Detect which cell encompasses the target text, then output its [X, Y] center coordinate. 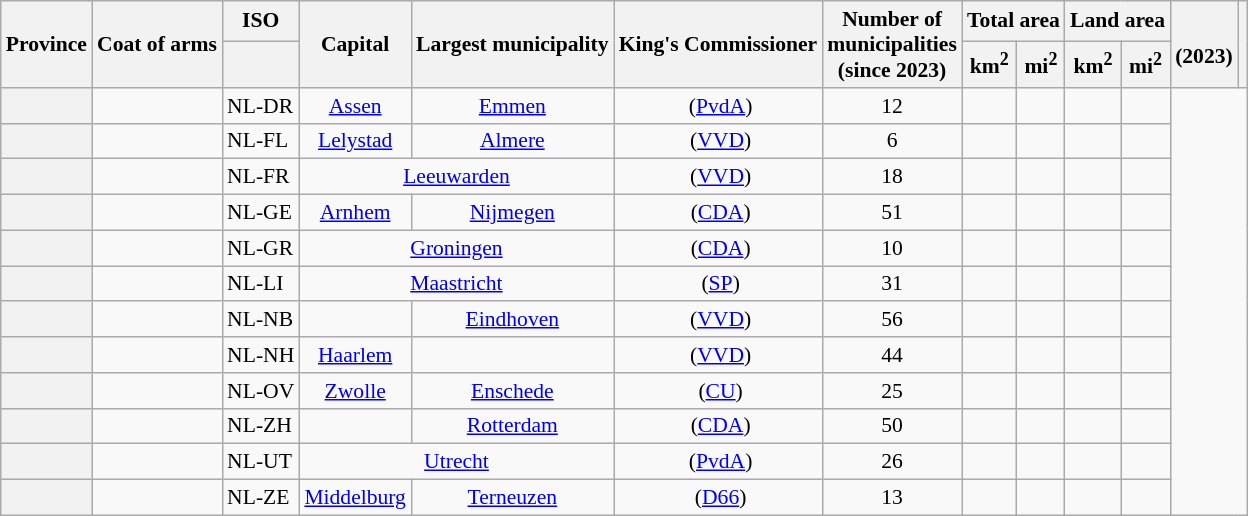
Maastricht [456, 284]
King's Commissioner [718, 44]
NL-FR [260, 177]
Largest municipality [512, 44]
NL-NH [260, 355]
Eindhoven [512, 320]
NL-OV [260, 391]
(CU) [718, 391]
12 [892, 106]
ISO [260, 21]
Enschede [512, 391]
Zwolle [355, 391]
NL-GR [260, 248]
Province [46, 44]
56 [892, 320]
Haarlem [355, 355]
Total area [1014, 21]
Rotterdam [512, 426]
26 [892, 462]
25 [892, 391]
NL-GE [260, 213]
Leeuwarden [456, 177]
Groningen [456, 248]
NL-NB [260, 320]
Utrecht [456, 462]
13 [892, 498]
NL-ZE [260, 498]
NL-DR [260, 106]
(2023) [1204, 44]
31 [892, 284]
44 [892, 355]
Arnhem [355, 213]
(SP) [718, 284]
10 [892, 248]
Nijmegen [512, 213]
Terneuzen [512, 498]
NL-ZH [260, 426]
18 [892, 177]
51 [892, 213]
Number ofmunicipalities(since 2023) [892, 44]
Land area [1118, 21]
50 [892, 426]
Middelburg [355, 498]
NL-FL [260, 141]
Emmen [512, 106]
Capital [355, 44]
Coat of arms [157, 44]
(D66) [718, 498]
Lelystad [355, 141]
Assen [355, 106]
NL-UT [260, 462]
Almere [512, 141]
NL-LI [260, 284]
6 [892, 141]
